Identify which cell holds the provided text, then report its (X, Y) central coordinate. 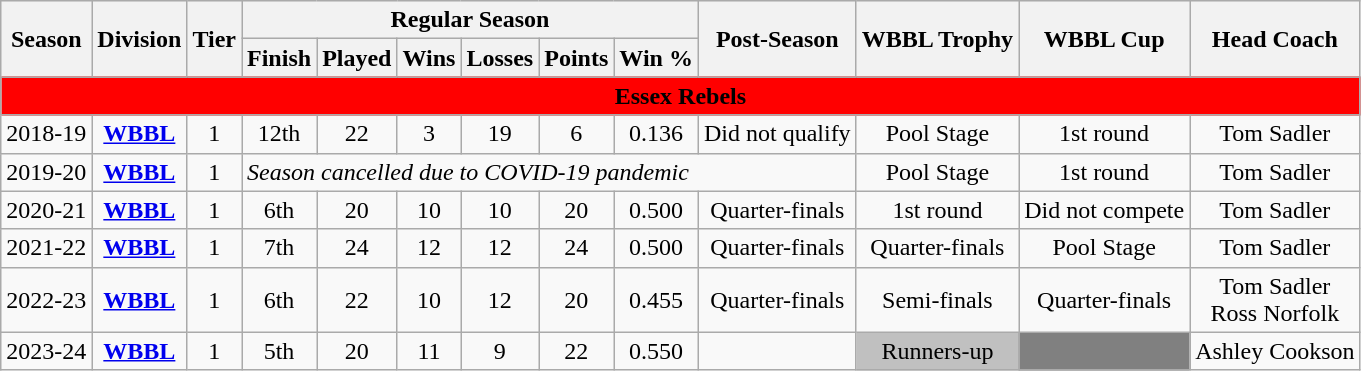
WBBL Cup (1104, 39)
Finish (280, 58)
Tom Sadler Ross Norfolk (1275, 300)
0.455 (656, 300)
Win % (656, 58)
Did not compete (1104, 210)
Semi-finals (937, 300)
0.550 (656, 351)
9 (500, 351)
Tier (214, 39)
2021-22 (46, 248)
Points (576, 58)
5th (280, 351)
Season (46, 39)
7th (280, 248)
Essex Rebels (680, 96)
11 (429, 351)
2018-19 (46, 134)
12th (280, 134)
2020-21 (46, 210)
2022-23 (46, 300)
Head Coach (1275, 39)
Wins (429, 58)
Regular Season (470, 20)
Runners-up (937, 351)
Season cancelled due to COVID-19 pandemic (550, 172)
3 (429, 134)
19 (500, 134)
WBBL Trophy (937, 39)
2019-20 (46, 172)
Did not qualify (777, 134)
Losses (500, 58)
Ashley Cookson (1275, 351)
0.136 (656, 134)
6 (576, 134)
Played (357, 58)
2023-24 (46, 351)
Division (140, 39)
Post-Season (777, 39)
